Determine the [X, Y] coordinate at the center of the cell enclosing the given text.  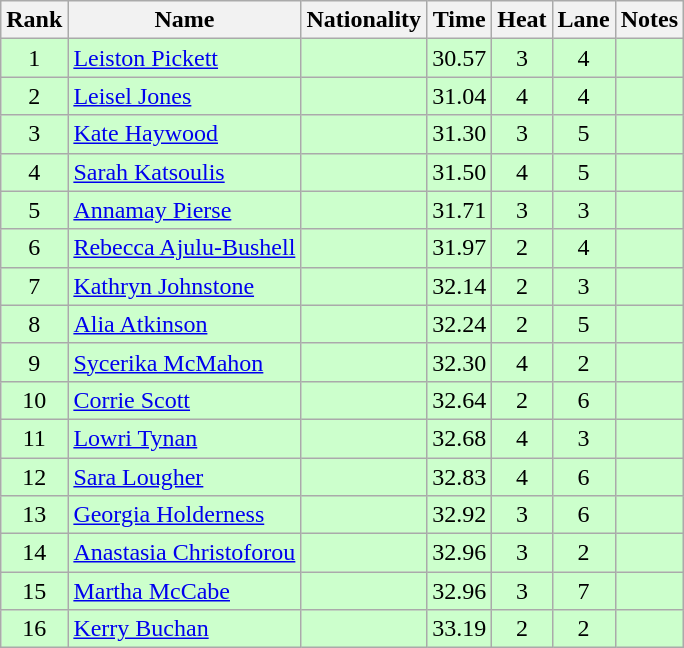
Nationality [364, 20]
Lane [584, 20]
33.19 [460, 629]
1 [34, 58]
32.64 [460, 400]
Sarah Katsoulis [184, 172]
Notes [649, 20]
9 [34, 362]
Annamay Pierse [184, 210]
32.92 [460, 515]
32.68 [460, 438]
Time [460, 20]
Heat [522, 20]
14 [34, 553]
31.30 [460, 134]
Anastasia Christoforou [184, 553]
32.24 [460, 324]
Lowri Tynan [184, 438]
31.71 [460, 210]
Kerry Buchan [184, 629]
32.83 [460, 477]
Corrie Scott [184, 400]
13 [34, 515]
12 [34, 477]
Leiston Pickett [184, 58]
Sara Lougher [184, 477]
15 [34, 591]
Georgia Holderness [184, 515]
Name [184, 20]
32.30 [460, 362]
11 [34, 438]
8 [34, 324]
Rank [34, 20]
Martha McCabe [184, 591]
Kathryn Johnstone [184, 286]
31.50 [460, 172]
16 [34, 629]
10 [34, 400]
31.04 [460, 96]
Alia Atkinson [184, 324]
Kate Haywood [184, 134]
30.57 [460, 58]
32.14 [460, 286]
31.97 [460, 248]
Rebecca Ajulu-Bushell [184, 248]
Sycerika McMahon [184, 362]
Leisel Jones [184, 96]
